Pinpoint the cell where the given text exists, returning its [X, Y] midpoint coordinate. 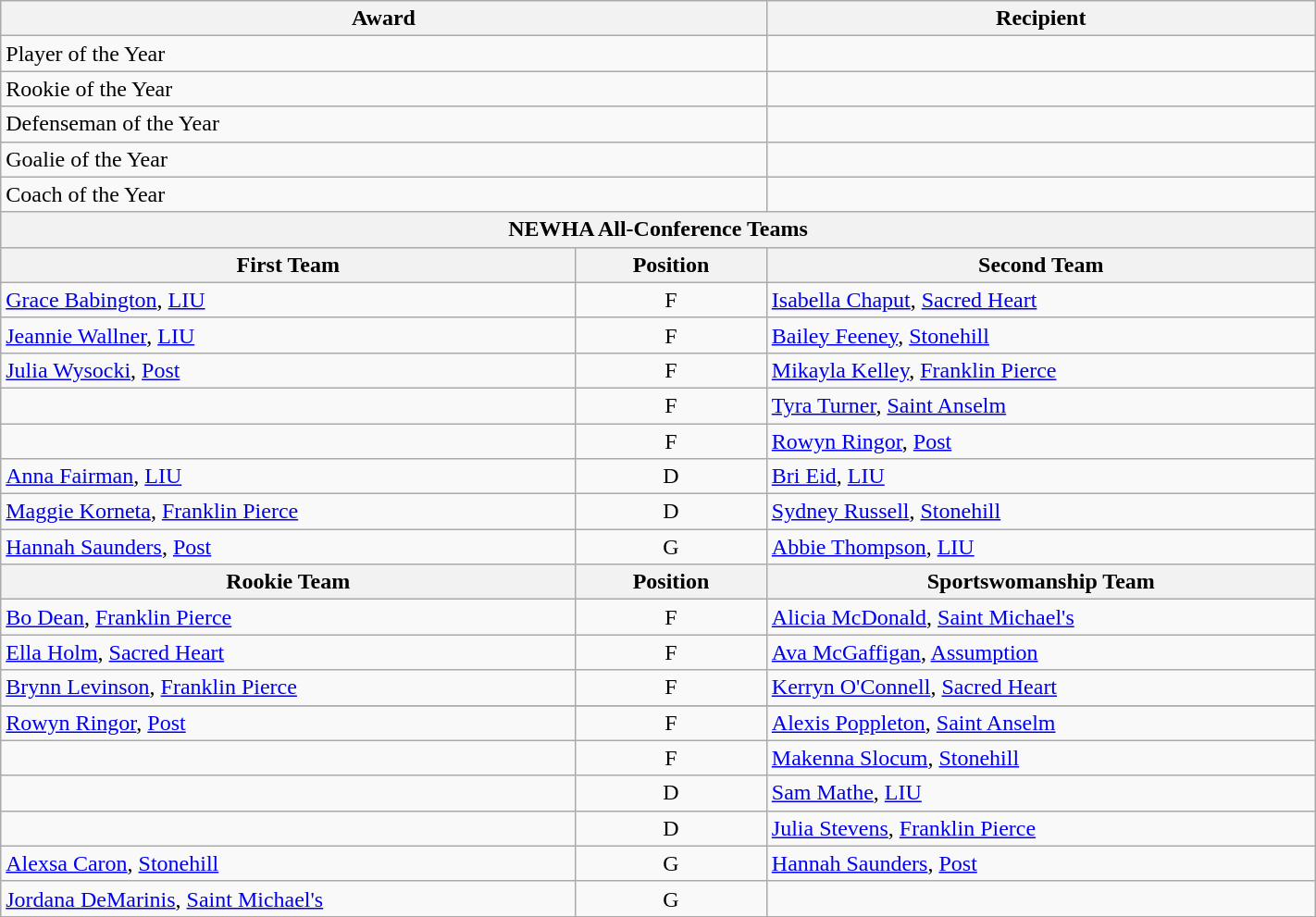
Ella Holm, Sacred Heart [289, 652]
Brynn Levinson, Franklin Pierce [289, 688]
Rookie of the Year [384, 89]
Julia Wysocki, Post [289, 370]
Mikayla Kelley, Franklin Pierce [1040, 370]
Alexsa Caron, Stonehill [289, 863]
Bailey Feeney, Stonehill [1040, 335]
Award [384, 19]
Bo Dean, Franklin Pierce [289, 617]
Isabella Chaput, Sacred Heart [1040, 300]
Jordana DeMarinis, Saint Michael's [289, 898]
Grace Babington, LIU [289, 300]
Second Team [1040, 265]
Anna Fairman, LIU [289, 477]
Alexis Poppleton, Saint Anselm [1040, 723]
Tyra Turner, Saint Anselm [1040, 405]
Jeannie Wallner, LIU [289, 335]
Sydney Russell, Stonehill [1040, 512]
Kerryn O'Connell, Sacred Heart [1040, 688]
Ava McGaffigan, Assumption [1040, 652]
First Team [289, 265]
Julia Stevens, Franklin Pierce [1040, 828]
Defenseman of the Year [384, 124]
Sam Mathe, LIU [1040, 793]
Alicia McDonald, Saint Michael's [1040, 617]
Goalie of the Year [384, 159]
Player of the Year [384, 54]
Rookie Team [289, 582]
NEWHA All-Conference Teams [658, 229]
Abbie Thompson, LIU [1040, 547]
Sportswomanship Team [1040, 582]
Makenna Slocum, Stonehill [1040, 758]
Maggie Korneta, Franklin Pierce [289, 512]
Recipient [1040, 19]
Bri Eid, LIU [1040, 477]
Coach of the Year [384, 194]
